Capture the cell that displays the provided text and extract its [X, Y] central coordinate. 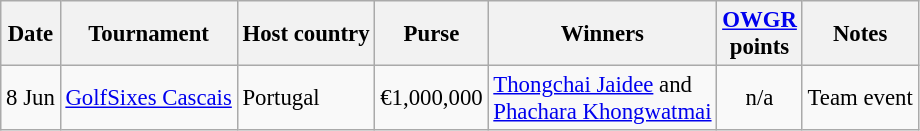
Thongchai Jaidee and Phachara Khongwatmai [602, 98]
Winners [602, 34]
8 Jun [30, 98]
Tournament [148, 34]
OWGRpoints [760, 34]
Host country [306, 34]
€1,000,000 [432, 98]
Purse [432, 34]
Portugal [306, 98]
n/a [760, 98]
Date [30, 34]
Team event [860, 98]
Notes [860, 34]
GolfSixes Cascais [148, 98]
